From the cell containing the given text, extract its center point as [x, y] coordinate. 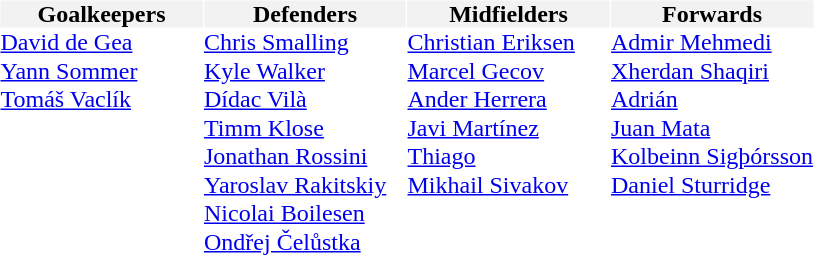
Christian Eriksen [509, 42]
Jonathan Rossini [305, 156]
Tomáš Vaclík [101, 100]
Midfielders [509, 14]
Admir Mehmedi [712, 42]
Thiago [509, 156]
Timm Klose [305, 128]
David de Gea [101, 42]
Marcel Gecov [509, 72]
Yaroslav Rakitskiy [305, 186]
Ondřej Čelůstka [305, 242]
Xherdan Shaqiri [712, 72]
Nicolai Boilesen [305, 214]
Chris Smalling [305, 42]
Adrián [712, 100]
Juan Mata [712, 128]
Defenders [305, 14]
Forwards [712, 14]
Kyle Walker [305, 72]
Goalkeepers [101, 14]
Dídac Vilà [305, 100]
Yann Sommer [101, 72]
Daniel Sturridge [712, 186]
Mikhail Sivakov [509, 186]
Javi Martínez [509, 128]
Ander Herrera [509, 100]
Kolbeinn Sigþórsson [712, 156]
